For the text-containing cell, return its midpoint in (X, Y) coordinate format. 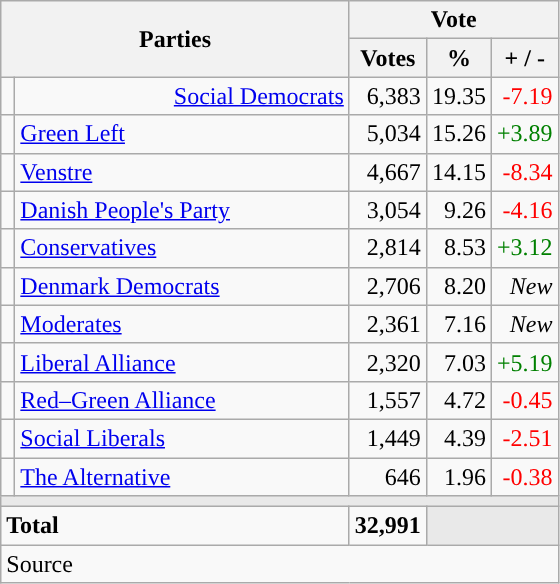
4,667 (388, 172)
2,814 (388, 248)
9.26 (458, 210)
-0.38 (524, 477)
2,706 (388, 286)
1,557 (388, 400)
19.35 (458, 96)
8.20 (458, 286)
+5.19 (524, 362)
Moderates (182, 324)
7.16 (458, 324)
-4.16 (524, 210)
-7.19 (524, 96)
2,320 (388, 362)
+3.89 (524, 134)
4.72 (458, 400)
32,991 (388, 526)
1,449 (388, 438)
Source (280, 564)
2,361 (388, 324)
-8.34 (524, 172)
Liberal Alliance (182, 362)
-0.45 (524, 400)
Social Democrats (182, 96)
4.39 (458, 438)
% (458, 58)
Vote (454, 20)
Total (176, 526)
5,034 (388, 134)
7.03 (458, 362)
3,054 (388, 210)
+ / - (524, 58)
Red–Green Alliance (182, 400)
14.15 (458, 172)
Parties (176, 39)
Denmark Democrats (182, 286)
-2.51 (524, 438)
Social Liberals (182, 438)
The Alternative (182, 477)
Conservatives (182, 248)
646 (388, 477)
6,383 (388, 96)
15.26 (458, 134)
Green Left (182, 134)
Votes (388, 58)
+3.12 (524, 248)
Danish People's Party (182, 210)
8.53 (458, 248)
Venstre (182, 172)
1.96 (458, 477)
